Find where the given text appears and provide that cell's center as (X, Y) coordinate. 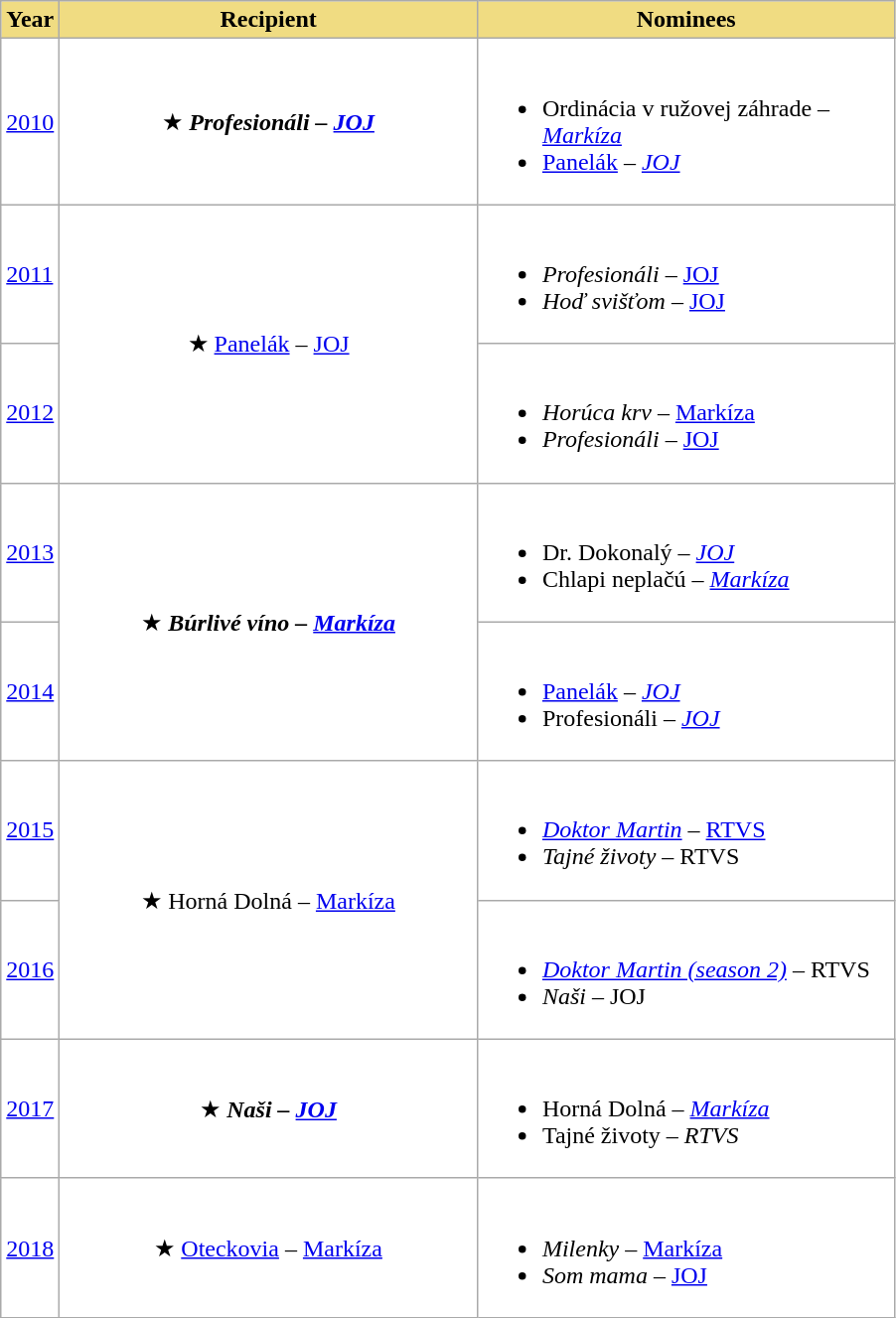
Nominees (685, 20)
★ Profesionáli – JOJ (268, 121)
2010 (30, 121)
2016 (30, 969)
2015 (30, 830)
Ordinácia v ružovej záhrade – MarkízaPanelák – JOJ (685, 121)
★ Búrlivé víno – Markíza (268, 622)
Recipient (268, 20)
★ Naši – JOJ (268, 1108)
★ Oteckovia – Markíza (268, 1247)
2012 (30, 413)
2014 (30, 691)
2011 (30, 274)
Dr. Dokonalý – JOJChlapi neplačú – Markíza (685, 552)
Horná Dolná – MarkízaTajné životy – RTVS (685, 1108)
Panelák – JOJProfesionáli – JOJ (685, 691)
Year (30, 20)
Profesionáli – JOJHoď svišťom – JOJ (685, 274)
Horúca krv – MarkízaProfesionáli – JOJ (685, 413)
★ Panelák – JOJ (268, 344)
2013 (30, 552)
Doktor Martin – RTVSTajné životy – RTVS (685, 830)
Milenky – MarkízaSom mama – JOJ (685, 1247)
★ Horná Dolná – Markíza (268, 900)
2017 (30, 1108)
Doktor Martin (season 2) – RTVSNaši – JOJ (685, 969)
2018 (30, 1247)
